Locate the cell with the specified text and output its (X, Y) center coordinate. 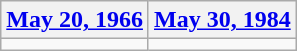
May 30, 1984 (222, 20)
May 20, 1966 (75, 20)
